Capture the cell that displays the provided text and extract its [x, y] central coordinate. 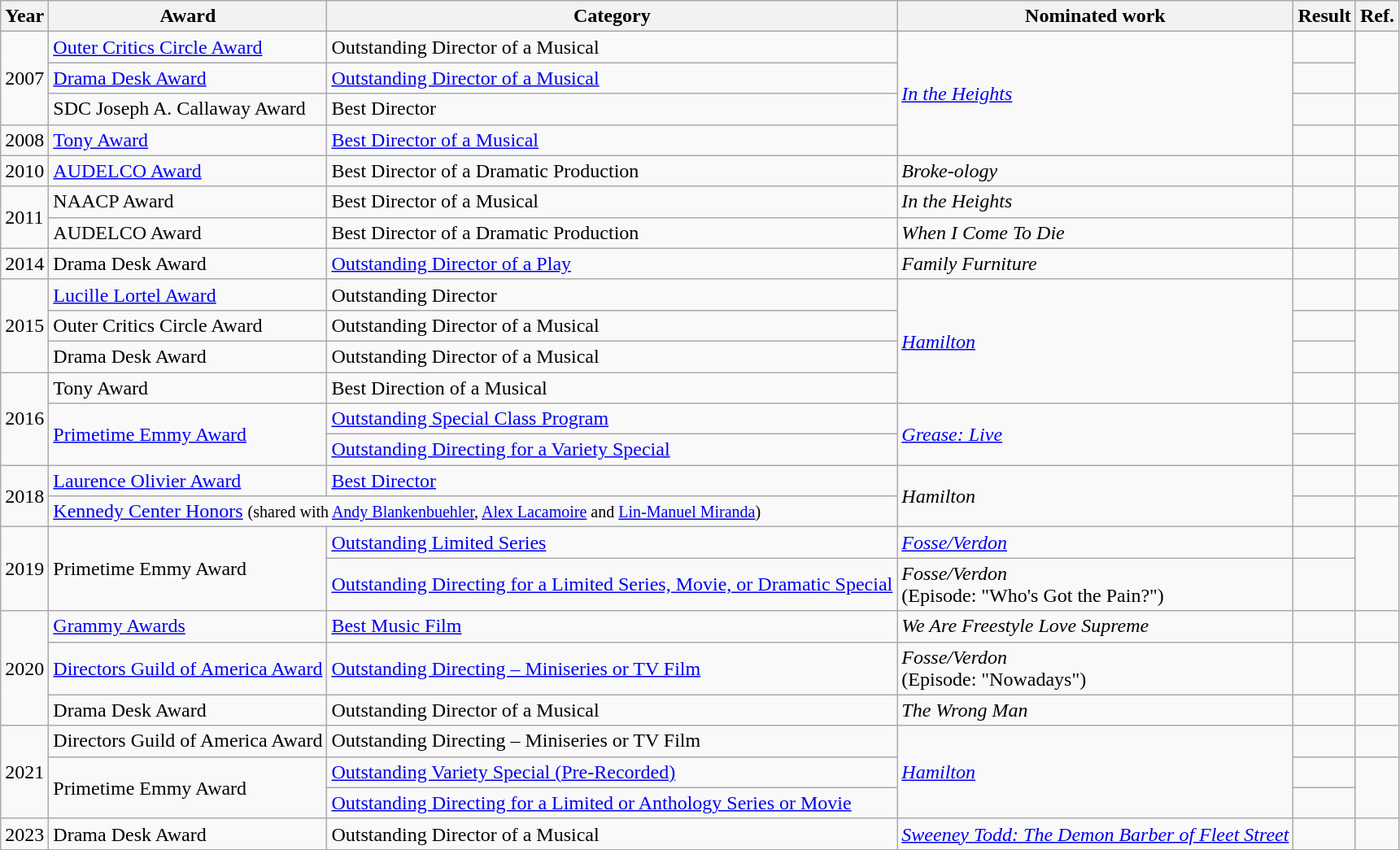
Nominated work [1095, 16]
Category [612, 16]
Sweeney Todd: The Demon Barber of Fleet Street [1095, 834]
Award [188, 16]
Outstanding Directing for a Variety Special [612, 450]
2020 [24, 669]
2021 [24, 772]
Outstanding Directing for a Limited Series, Movie, or Dramatic Special [612, 584]
Grease: Live [1095, 434]
Outstanding Variety Special (Pre-Recorded) [612, 772]
Best Direction of a Musical [612, 388]
Fosse/Verdon(Episode: "Who's Got the Pain?") [1095, 584]
Broke-ology [1095, 171]
SDC Joseph A. Callaway Award [188, 109]
Grammy Awards [188, 626]
When I Come To Die [1095, 233]
Lucille Lortel Award [188, 294]
Result [1324, 16]
Ref. [1376, 16]
Year [24, 16]
2016 [24, 419]
2023 [24, 834]
2019 [24, 569]
Family Furniture [1095, 264]
2015 [24, 325]
NAACP Award [188, 202]
2011 [24, 217]
Outstanding Special Class Program [612, 419]
2008 [24, 140]
2007 [24, 78]
2018 [24, 496]
Best Music Film [612, 626]
Outstanding Limited Series [612, 543]
Outstanding Director of a Play [612, 264]
Laurence Olivier Award [188, 481]
We Are Freestyle Love Supreme [1095, 626]
The Wrong Man [1095, 710]
2010 [24, 171]
Outstanding Directing for a Limited or Anthology Series or Movie [612, 803]
Fosse/Verdon [1095, 543]
Outstanding Director [612, 294]
2014 [24, 264]
Fosse/Verdon(Episode: "Nowadays") [1095, 669]
Kennedy Center Honors (shared with Andy Blankenbuehler, Alex Lacamoire and Lin-Manuel Miranda) [473, 512]
